Provide the [x, y] coordinate of the cell's center where the given text is located.  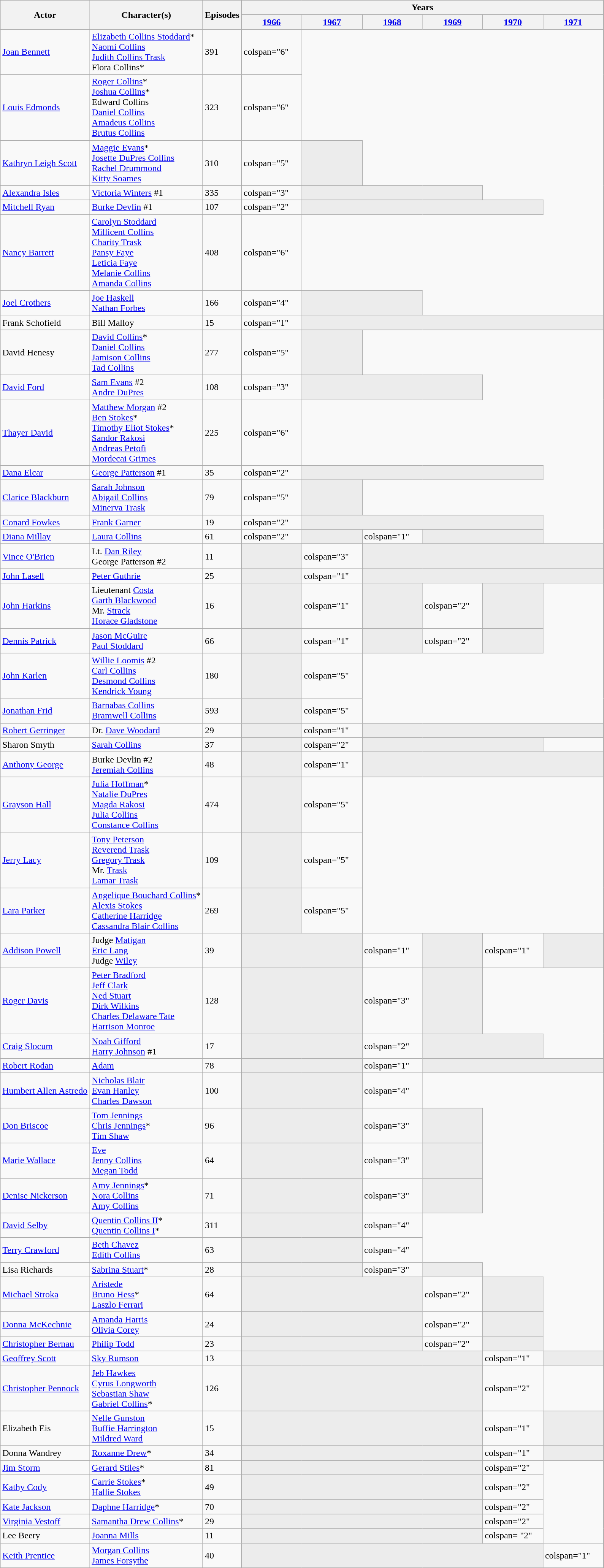
Sarah JohnsonAbigail CollinsMinerva Trask [146, 498]
Dana Elcar [45, 473]
81 [222, 1468]
Terry Crawford [45, 1250]
13 [222, 1358]
Addison Powell [45, 951]
Sam Evans #2 Andre DuPres [146, 387]
1968 [392, 22]
Vince O'Brien [45, 556]
Marie Wallace [45, 1161]
John Lasell [45, 576]
Tony PetersonReverend TraskGregory TraskMr. TraskLamar Trask [146, 860]
Jeb HawkesCyrus LongworthSebastian ShawGabriel Collins* [146, 1388]
David Henesy [45, 352]
Kate Jackson [45, 1507]
Joel Crothers [45, 303]
Roxanne Drew* [146, 1453]
107 [222, 207]
128 [222, 1001]
311 [222, 1226]
Donna McKechnie [45, 1324]
George Patterson #1 [146, 473]
35 [222, 473]
Roger Davis [45, 1001]
Michael Stroka [45, 1294]
Episodes [222, 15]
100 [222, 1091]
Roger Collins*Joshua Collins*Edward CollinsDaniel CollinsAmadeus CollinsBrutus Collins [146, 107]
David Ford [45, 387]
40 [222, 1555]
John Karlen [45, 676]
49 [222, 1487]
Morgan CollinsJames Forsythe [146, 1555]
Philip Todd [146, 1344]
474 [222, 804]
Don Briscoe [45, 1126]
593 [222, 711]
180 [222, 676]
Angelique Bouchard Collins*Alexis StokesCatherine HarridgeCassandra Blair Collins [146, 911]
16 [222, 606]
Maggie Evans*Josette DuPres CollinsRachel DrummondKitty Soames [146, 163]
Jerry Lacy [45, 860]
166 [222, 303]
Geoffrey Scott [45, 1358]
Amanda HarrisOlivia Corey [146, 1324]
Samantha Drew Collins* [146, 1521]
Keith Prentice [45, 1555]
Lieutenant CostaGarth BlackwoodMr. StrackHorace Gladstone [146, 606]
Actor [45, 15]
David Collins*Daniel CollinsJamison CollinsTad Collins [146, 352]
AristedeBruno Hess*Laszlo Ferrari [146, 1294]
Joe HaskellNathan Forbes [146, 303]
Amy Jennings*Nora CollinsAmy Collins [146, 1195]
Carrie Stokes*Hallie Stokes [146, 1487]
39 [222, 951]
Clarice Blackburn [45, 498]
61 [222, 537]
EveJenny CollinsMegan Todd [146, 1161]
79 [222, 498]
34 [222, 1453]
Nicholas BlairEvan HanleyCharles Dawson [146, 1091]
Kathryn Leigh Scott [45, 163]
John Harkins [45, 606]
Denise Nickerson [45, 1195]
Joanna Mills [146, 1536]
Daphne Harridge* [146, 1507]
Victoria Winters #1 [146, 193]
Elizabeth Collins Stoddard*Naomi CollinsJudith Collins TraskFlora Collins* [146, 52]
Julia Hoffman*Natalie DuPresMagda RakosiJulia CollinsConstance Collins [146, 804]
78 [222, 1066]
Burke Devlin #2Jeremiah Collins [146, 764]
Noah GiffordHarry Johnson #1 [146, 1046]
David Selby [45, 1226]
63 [222, 1250]
37 [222, 745]
71 [222, 1195]
Kathy Cody [45, 1487]
Virginia Vestoff [45, 1521]
Lt. Dan RileyGeorge Patterson #2 [146, 556]
Gerard Stiles* [146, 1468]
17 [222, 1046]
25 [222, 576]
Elizabeth Eis [45, 1428]
Dennis Patrick [45, 641]
Diana Millay [45, 537]
Judge MatiganEric LangJudge Wiley [146, 951]
109 [222, 860]
Humbert Allen Astredo [45, 1091]
335 [222, 193]
Thayer David [45, 433]
408 [222, 252]
Bill Malloy [146, 322]
96 [222, 1126]
1967 [332, 22]
Carolyn StoddardMillicent CollinsCharity TraskPansy FayeLeticia FayeMelanie CollinsAmanda Collins [146, 252]
Christopher Bernau [45, 1344]
Lisa Richards [45, 1270]
1966 [271, 22]
Laura Collins [146, 537]
Sharon Smyth [45, 745]
Grayson Hall [45, 804]
19 [222, 522]
66 [222, 641]
Tom JenningsChris Jennings*Tim Shaw [146, 1126]
23 [222, 1344]
Sarah Collins [146, 745]
Beth ChavezEdith Collins [146, 1250]
310 [222, 163]
Donna Wandrey [45, 1453]
Peter Guthrie [146, 576]
126 [222, 1388]
Character(s) [146, 15]
Years [422, 8]
323 [222, 107]
Nelle GunstonBuffie HarringtonMildred Ward [146, 1428]
24 [222, 1324]
Matthew Morgan #2 Ben Stokes*Timothy Eliot Stokes*Sandor RakosiAndreas PetofiMordecai Grimes [146, 433]
28 [222, 1270]
1970 [513, 22]
1971 [573, 22]
48 [222, 764]
Adam [146, 1066]
Craig Slocum [45, 1046]
Quentin Collins II*Quentin Collins I* [146, 1226]
1969 [452, 22]
Jonathan Frid [45, 711]
70 [222, 1507]
Christopher Pennock [45, 1388]
Mitchell Ryan [45, 207]
Lara Parker [45, 911]
Barnabas CollinsBramwell Collins [146, 711]
Robert Gerringer [45, 730]
391 [222, 52]
Dr. Dave Woodard [146, 730]
Robert Rodan [45, 1066]
Lee Beery [45, 1536]
Jim Storm [45, 1468]
Anthony George [45, 764]
Alexandra Isles [45, 193]
colspan= "2" [513, 1536]
Peter BradfordJeff ClarkNed StuartDirk WilkinsCharles Delaware TateHarrison Monroe [146, 1001]
277 [222, 352]
Nancy Barrett [45, 252]
269 [222, 911]
Sky Rumson [146, 1358]
Jason McGuirePaul Stoddard [146, 641]
108 [222, 387]
Willie Loomis #2 Carl CollinsDesmond CollinsKendrick Young [146, 676]
Joan Bennett [45, 52]
Frank Schofield [45, 322]
Sabrina Stuart* [146, 1270]
225 [222, 433]
Louis Edmonds [45, 107]
Frank Garner [146, 522]
Conard Fowkes [45, 522]
Burke Devlin #1 [146, 207]
